Extract the [X, Y] coordinate from the center of the cell holding the provided text.  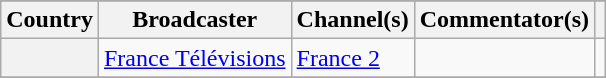
Channel(s) [352, 20]
Commentator(s) [504, 20]
Country [50, 20]
France 2 [352, 58]
Broadcaster [194, 20]
France Télévisions [194, 58]
